Return the (x, y) coordinate for the center point of the cell that contains the specified text.  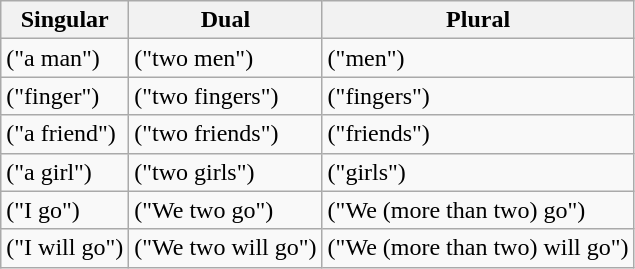
("friends") (478, 134)
("I go") (65, 210)
("a friend") (65, 134)
("two girls") (226, 172)
Plural (478, 20)
("We two will go") (226, 248)
("two men") (226, 58)
("two friends") (226, 134)
("We two go") (226, 210)
("a man") (65, 58)
("fingers") (478, 96)
("two fingers") (226, 96)
("We (more than two) go") (478, 210)
("I will go") (65, 248)
("a girl") (65, 172)
("men") (478, 58)
Singular (65, 20)
("girls") (478, 172)
Dual (226, 20)
("We (more than two) will go") (478, 248)
("finger") (65, 96)
